For the text-containing cell, return its midpoint in [X, Y] coordinate format. 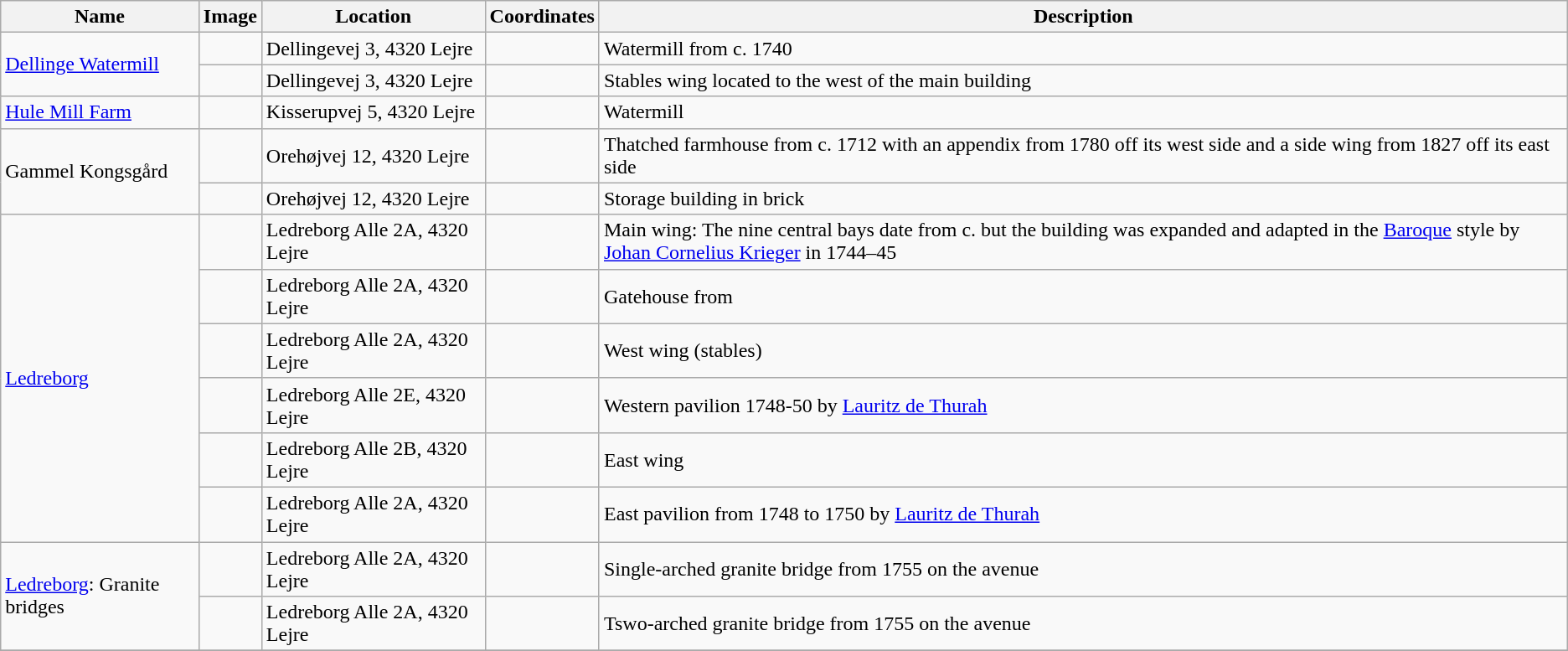
Stables wing located to the west of the main building [1083, 80]
Ledreborg: Granite bridges [101, 596]
Ledreborg Alle 2E, 4320 Lejre [374, 406]
Ledreborg [101, 378]
East wing [1083, 459]
Single-arched granite bridge from 1755 on the avenue [1083, 568]
Western pavilion 1748-50 by Lauritz de Thurah [1083, 406]
Gatehouse from [1083, 297]
Watermill from c. 1740 [1083, 49]
Image [230, 17]
Hule Mill Farm [101, 112]
Main wing: The nine central bays date from c. but the building was expanded and adapted in the Baroque style by Johan Cornelius Krieger in 1744–45 [1083, 241]
Location [374, 17]
Coordinates [542, 17]
Tswo-arched granite bridge from 1755 on the avenue [1083, 623]
Thatched farmhouse from c. 1712 with an appendix from 1780 off its west side and a side wing from 1827 off its east side [1083, 156]
West wing (stables) [1083, 350]
Gammel Kongsgård [101, 171]
Name [101, 17]
East pavilion from 1748 to 1750 by Lauritz de Thurah [1083, 514]
Watermill [1083, 112]
Storage building in brick [1083, 199]
Description [1083, 17]
Kisserupvej 5, 4320 Lejre [374, 112]
Ledreborg Alle 2B, 4320 Lejre [374, 459]
Dellinge Watermill [101, 65]
